Provide the [x, y] coordinate of the cell's center where the given text is located.  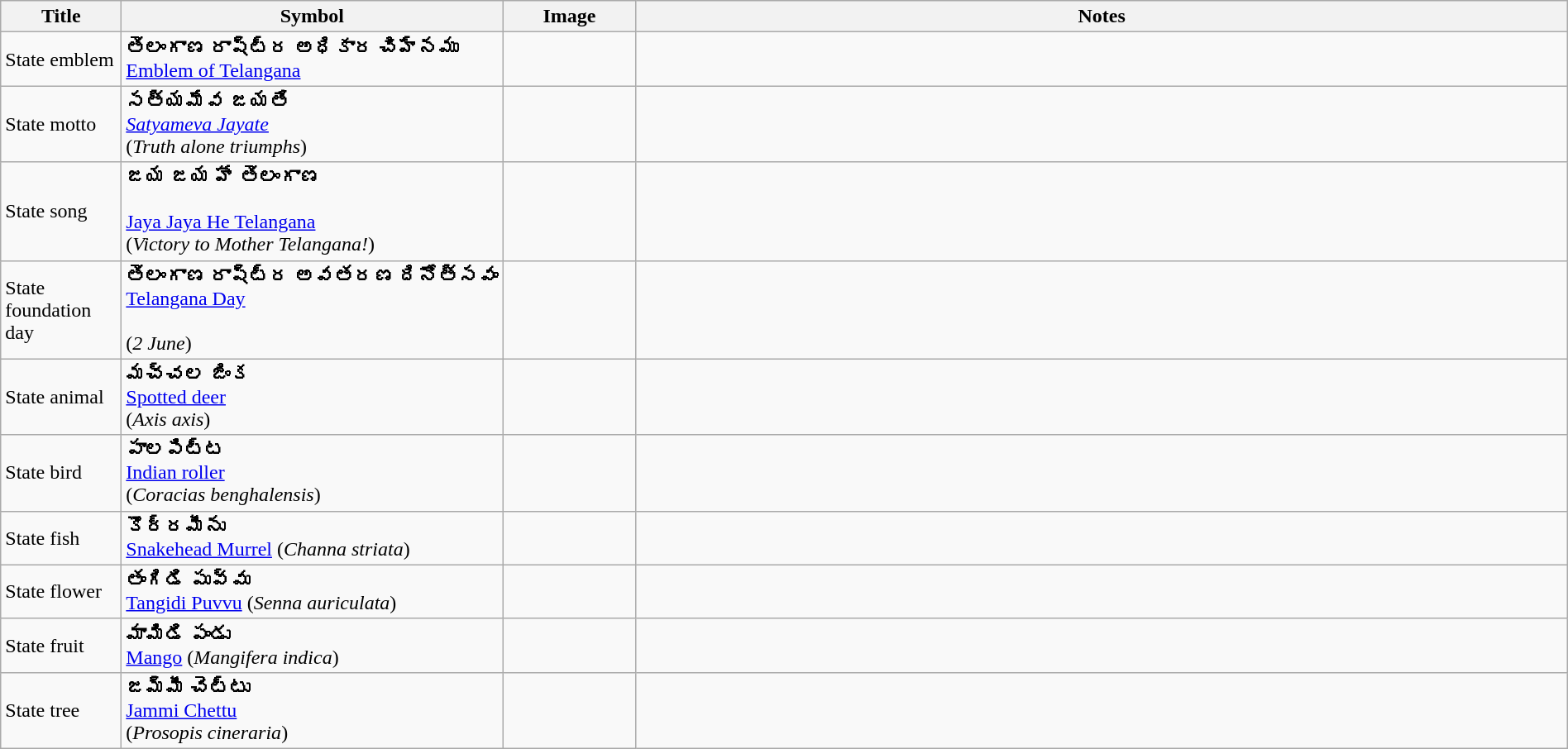
పాలపిట్టIndian roller(Coracias benghalensis) [313, 473]
State motto [61, 124]
మచ్చల జింకSpotted deer(Axis axis) [313, 397]
జమ్మీ చెట్టు Jammi Chettu(Prosopis cineraria) [313, 710]
తెలంగాణ రాష్ట్ర అధికార చిహ్నముEmblem of Telangana [313, 60]
తెలంగాణ రాష్ట్ర అవతరణ దినోత్సవం Telangana Day (2 June) [313, 309]
మామిడి పండు Mango (Mangifera indica) [313, 645]
State animal [61, 397]
State flower [61, 592]
State fruit [61, 645]
Title [61, 17]
సత్యమేవ జయతే Satyameva Jayate (Truth alone triumphs) [313, 124]
State foundation day [61, 309]
Notes [1102, 17]
State tree [61, 710]
State emblem [61, 60]
State fish [61, 537]
Symbol [313, 17]
State song [61, 212]
State bird [61, 473]
Image [569, 17]
తంగిడి పువ్వు Tangidi Puvvu (Senna auriculata) [313, 592]
జయ జయ హే తెలంగాణJaya Jaya He Telangana (Victory to Mother Telangana!) [313, 212]
కొర్రమీనుSnakehead Murrel (Channa striata) [313, 537]
